Scan for the cell matching the given text and deliver its [x, y] coordinate at center. 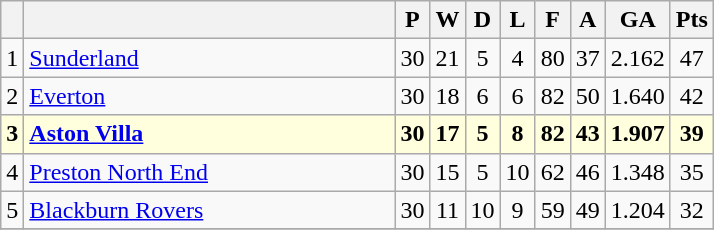
80 [552, 58]
Aston Villa [210, 134]
1.640 [638, 96]
35 [692, 172]
W [448, 20]
L [518, 20]
2.162 [638, 58]
15 [448, 172]
47 [692, 58]
21 [448, 58]
8 [518, 134]
Sunderland [210, 58]
17 [448, 134]
Blackburn Rovers [210, 210]
2 [12, 96]
3 [12, 134]
46 [588, 172]
1.204 [638, 210]
11 [448, 210]
A [588, 20]
P [412, 20]
F [552, 20]
49 [588, 210]
18 [448, 96]
62 [552, 172]
37 [588, 58]
59 [552, 210]
Everton [210, 96]
Preston North End [210, 172]
39 [692, 134]
43 [588, 134]
1 [12, 58]
GA [638, 20]
1.907 [638, 134]
D [482, 20]
1.348 [638, 172]
32 [692, 210]
50 [588, 96]
Pts [692, 20]
42 [692, 96]
9 [518, 210]
